From the cell containing the given text, extract its center point as (x, y) coordinate. 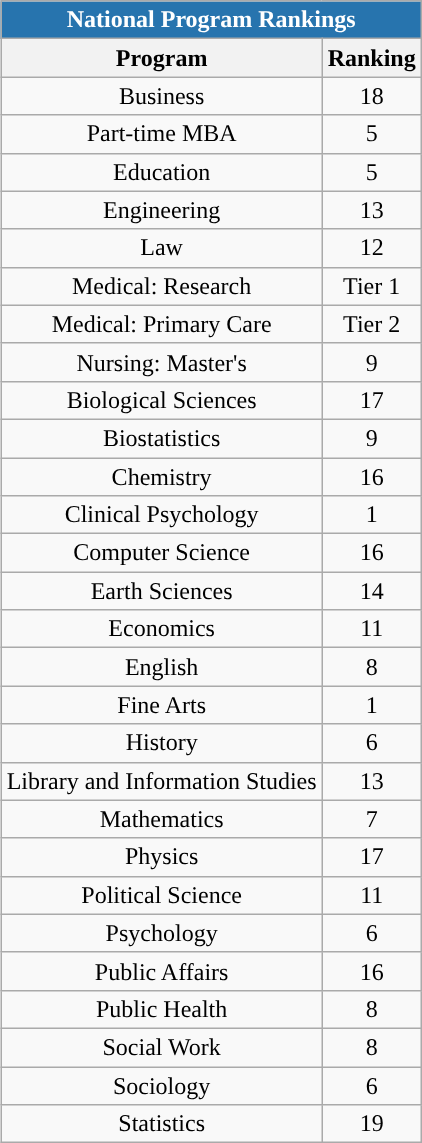
Business (162, 96)
Nursing: Master's (162, 362)
18 (372, 96)
Physics (162, 857)
Social Work (162, 1047)
Library and Information Studies (162, 781)
Clinical Psychology (162, 515)
National Program Rankings (211, 20)
Part-time MBA (162, 134)
Computer Science (162, 553)
Fine Arts (162, 705)
Tier 2 (372, 324)
Public Affairs (162, 971)
Biostatistics (162, 438)
Biological Sciences (162, 400)
14 (372, 591)
Program (162, 58)
History (162, 743)
English (162, 667)
Mathematics (162, 819)
Sociology (162, 1085)
Engineering (162, 210)
19 (372, 1124)
Statistics (162, 1124)
Education (162, 172)
Medical: Research (162, 286)
Ranking (372, 58)
Psychology (162, 933)
Medical: Primary Care (162, 324)
Earth Sciences (162, 591)
Political Science (162, 895)
7 (372, 819)
Public Health (162, 1009)
Economics (162, 629)
Law (162, 248)
12 (372, 248)
Chemistry (162, 477)
Tier 1 (372, 286)
